Determine the (X, Y) coordinate at the center of the cell enclosing the given text.  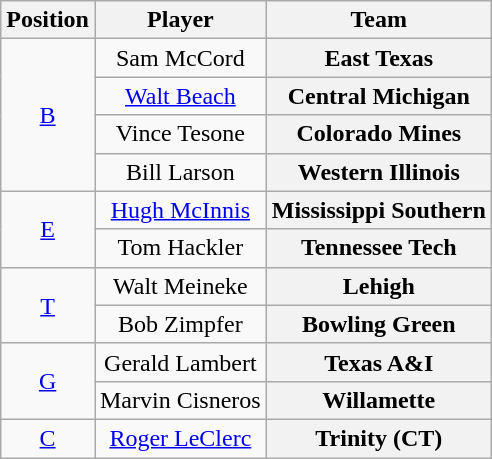
Tennessee Tech (378, 248)
Walt Meineke (180, 286)
Bowling Green (378, 324)
Position (48, 20)
Hugh McInnis (180, 210)
Western Illinois (378, 172)
E (48, 229)
Marvin Cisneros (180, 400)
T (48, 305)
Texas A&I (378, 362)
Walt Beach (180, 96)
Mississippi Southern (378, 210)
Colorado Mines (378, 134)
Tom Hackler (180, 248)
G (48, 381)
C (48, 438)
Trinity (CT) (378, 438)
Team (378, 20)
Gerald Lambert (180, 362)
Willamette (378, 400)
Bill Larson (180, 172)
Vince Tesone (180, 134)
Central Michigan (378, 96)
Sam McCord (180, 58)
East Texas (378, 58)
B (48, 115)
Bob Zimpfer (180, 324)
Lehigh (378, 286)
Roger LeClerc (180, 438)
Player (180, 20)
